Detect which cell encompasses the target text, then output its [X, Y] center coordinate. 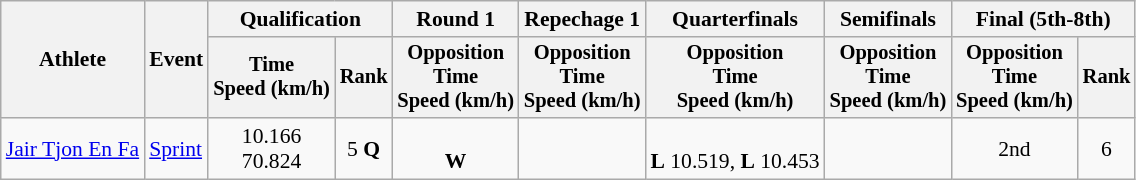
Quarterfinals [734, 19]
TimeSpeed (km/h) [272, 78]
Sprint [176, 148]
Event [176, 60]
Qualification [300, 19]
Repechage 1 [582, 19]
L 10.519, L 10.453 [734, 148]
Athlete [72, 60]
5 Q [364, 148]
Round 1 [456, 19]
6 [1107, 148]
Semifinals [888, 19]
Jair Tjon En Fa [72, 148]
2nd [1014, 148]
Final (5th-8th) [1043, 19]
W [456, 148]
10.16670.824 [272, 148]
